Return [X, Y] of the center of cell containing provided text 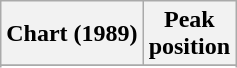
Chart (1989) [72, 34]
Peakposition [189, 34]
